Return (x, y) of the center of cell containing provided text 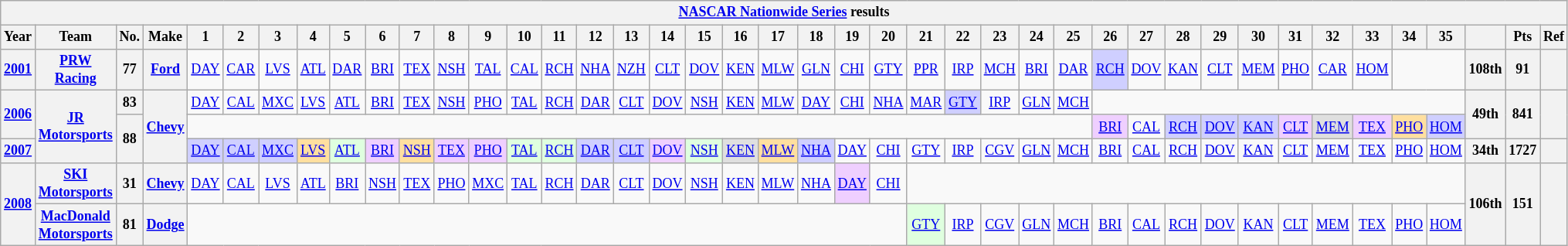
2 (241, 37)
NZH (632, 70)
No. (130, 37)
841 (1523, 114)
27 (1146, 37)
108th (1485, 70)
Dodge (165, 225)
14 (667, 37)
Ref (1554, 37)
22 (963, 37)
81 (130, 225)
1 (205, 37)
Pts (1523, 37)
34th (1485, 150)
106th (1485, 204)
25 (1074, 37)
26 (1110, 37)
7 (417, 37)
2001 (19, 70)
4 (313, 37)
34 (1409, 37)
8 (451, 37)
5 (348, 37)
Make (165, 37)
3 (278, 37)
2008 (19, 204)
PRW Racing (76, 70)
15 (704, 37)
2006 (19, 114)
88 (130, 138)
49th (1485, 114)
13 (632, 37)
MacDonald Motorsports (76, 225)
16 (741, 37)
29 (1220, 37)
18 (816, 37)
35 (1446, 37)
2007 (19, 150)
77 (130, 70)
28 (1183, 37)
23 (1000, 37)
24 (1037, 37)
Ford (165, 70)
151 (1523, 204)
30 (1258, 37)
10 (524, 37)
PPR (926, 70)
11 (559, 37)
33 (1372, 37)
83 (130, 102)
12 (596, 37)
32 (1332, 37)
Year (19, 37)
6 (383, 37)
19 (852, 37)
NASCAR Nationwide Series results (784, 12)
20 (888, 37)
91 (1523, 70)
JR Motorsports (76, 127)
SKI Motorsports (76, 183)
9 (488, 37)
21 (926, 37)
17 (777, 37)
Team (76, 37)
MAR (926, 102)
1727 (1523, 150)
